Determine the (X, Y) coordinate at the center of the cell enclosing the given text.  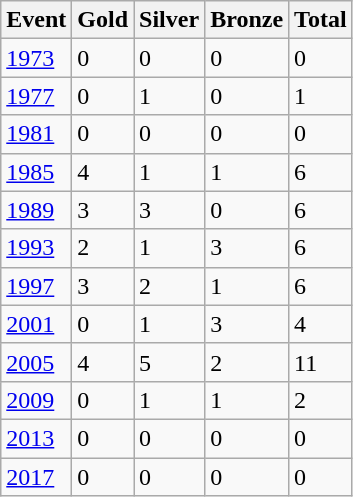
5 (170, 362)
11 (321, 362)
1981 (36, 134)
1993 (36, 248)
Silver (170, 20)
Bronze (247, 20)
1985 (36, 172)
2013 (36, 438)
1977 (36, 96)
Total (321, 20)
1997 (36, 286)
1989 (36, 210)
2009 (36, 400)
2001 (36, 324)
2005 (36, 362)
Gold (103, 20)
1973 (36, 58)
Event (36, 20)
2017 (36, 477)
